Search for the cell housing the specified text and yield its [x, y] center coordinate. 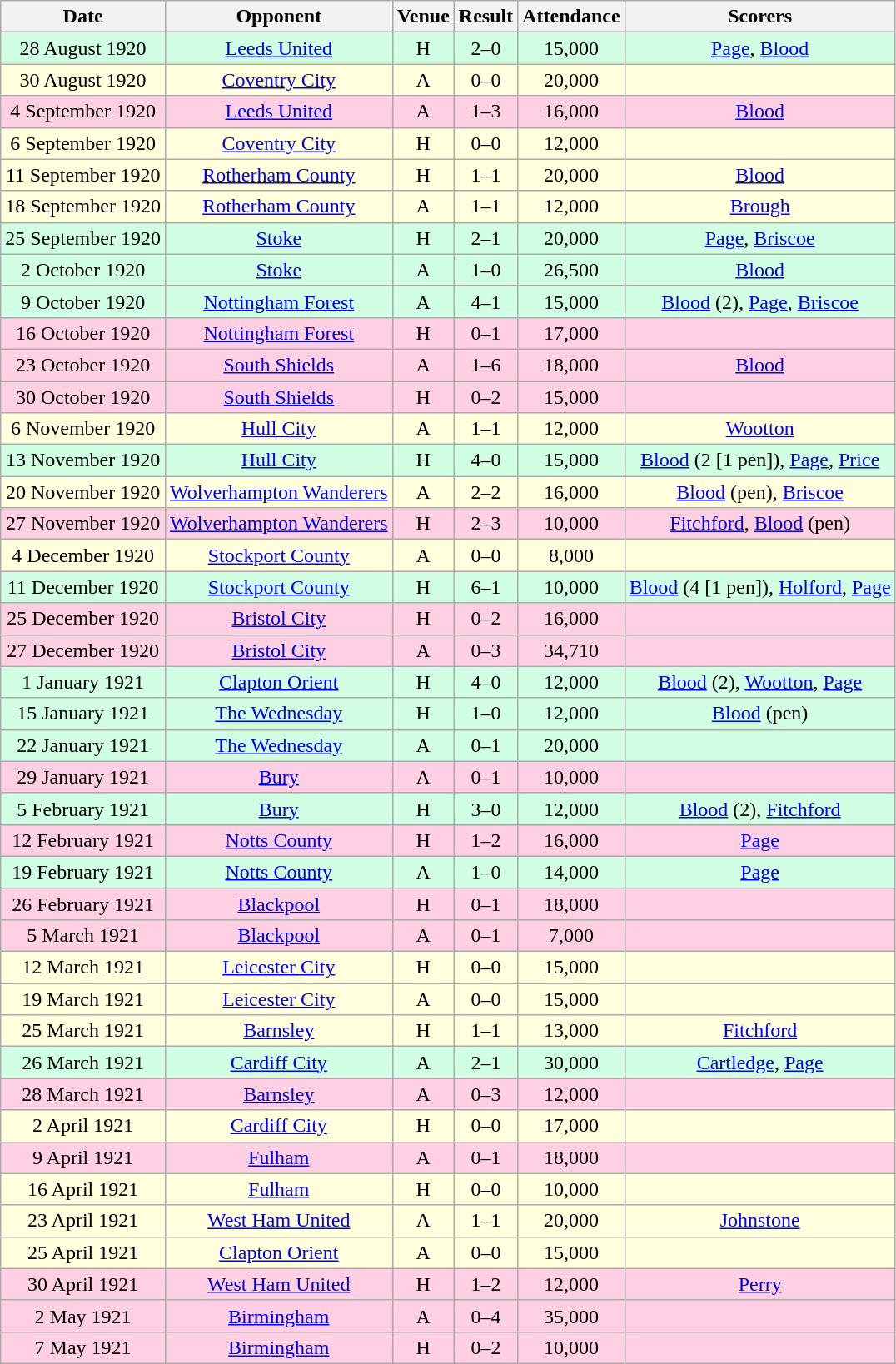
28 March 1921 [83, 1094]
6 November 1920 [83, 429]
Page, Briscoe [759, 238]
Blood (2), Page, Briscoe [759, 301]
6–1 [485, 587]
15 January 1921 [83, 714]
11 September 1920 [83, 175]
1–3 [485, 112]
Johnstone [759, 1221]
Cartledge, Page [759, 1063]
13,000 [571, 1031]
6 September 1920 [83, 143]
25 March 1921 [83, 1031]
5 March 1921 [83, 936]
Blood (2), Fitchford [759, 809]
Brough [759, 207]
Page, Blood [759, 48]
Blood (pen) [759, 714]
2 April 1921 [83, 1126]
27 November 1920 [83, 524]
30 August 1920 [83, 80]
34,710 [571, 650]
22 January 1921 [83, 745]
0–4 [485, 1316]
26,500 [571, 270]
Blood (2 [1 pen]), Page, Price [759, 460]
30 April 1921 [83, 1284]
23 April 1921 [83, 1221]
12 February 1921 [83, 840]
Blood (4 [1 pen]), Holford, Page [759, 587]
25 April 1921 [83, 1252]
19 February 1921 [83, 872]
18 September 1920 [83, 207]
8,000 [571, 555]
Scorers [759, 17]
2 October 1920 [83, 270]
4 September 1920 [83, 112]
Fitchford [759, 1031]
5 February 1921 [83, 809]
1 January 1921 [83, 682]
26 March 1921 [83, 1063]
4–1 [485, 301]
12 March 1921 [83, 968]
14,000 [571, 872]
Blood (pen), Briscoe [759, 492]
2–0 [485, 48]
29 January 1921 [83, 777]
11 December 1920 [83, 587]
9 April 1921 [83, 1157]
16 April 1921 [83, 1189]
Attendance [571, 17]
Opponent [278, 17]
25 December 1920 [83, 619]
7 May 1921 [83, 1347]
9 October 1920 [83, 301]
1–6 [485, 365]
7,000 [571, 936]
2 May 1921 [83, 1316]
Perry [759, 1284]
25 September 1920 [83, 238]
19 March 1921 [83, 999]
13 November 1920 [83, 460]
Fitchford, Blood (pen) [759, 524]
23 October 1920 [83, 365]
Date [83, 17]
Venue [423, 17]
Wootton [759, 429]
27 December 1920 [83, 650]
16 October 1920 [83, 333]
4 December 1920 [83, 555]
26 February 1921 [83, 904]
30 October 1920 [83, 397]
2–3 [485, 524]
28 August 1920 [83, 48]
Blood (2), Wootton, Page [759, 682]
30,000 [571, 1063]
3–0 [485, 809]
Result [485, 17]
20 November 1920 [83, 492]
2–2 [485, 492]
35,000 [571, 1316]
